Pinpoint the cell where the given text exists, returning its (X, Y) midpoint coordinate. 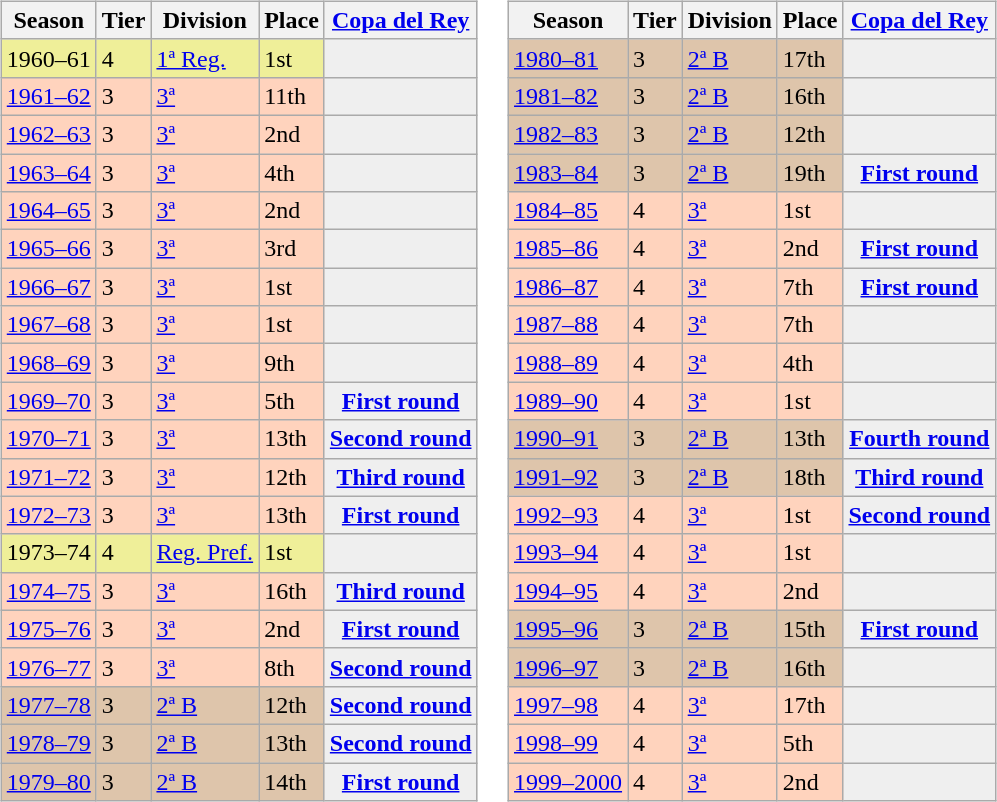
1962–63 (48, 134)
1978–79 (48, 743)
1981–82 (568, 96)
19th (810, 173)
1966–67 (48, 287)
1987–88 (568, 325)
1992–93 (568, 515)
1994–95 (568, 591)
1977–78 (48, 705)
1996–97 (568, 667)
1979–80 (48, 781)
1961–62 (48, 96)
1986–87 (568, 287)
1980–81 (568, 58)
18th (810, 477)
1963–64 (48, 173)
1983–84 (568, 173)
Reg. Pref. (205, 553)
1969–70 (48, 401)
1995–96 (568, 629)
1982–83 (568, 134)
1971–72 (48, 477)
1974–75 (48, 591)
1970–71 (48, 439)
1967–68 (48, 325)
1990–91 (568, 439)
8th (292, 667)
1988–89 (568, 363)
14th (292, 781)
1975–76 (48, 629)
11th (292, 96)
1968–69 (48, 363)
1964–65 (48, 211)
1999–2000 (568, 781)
15th (810, 629)
1985–86 (568, 249)
1ª Reg. (205, 58)
9th (292, 363)
Fourth round (920, 439)
1960–61 (48, 58)
1965–66 (48, 249)
1976–77 (48, 667)
1998–99 (568, 743)
1973–74 (48, 553)
1991–92 (568, 477)
1984–85 (568, 211)
1989–90 (568, 401)
3rd (292, 249)
1997–98 (568, 705)
1972–73 (48, 515)
1993–94 (568, 553)
